Capture the cell that displays the provided text and extract its (X, Y) central coordinate. 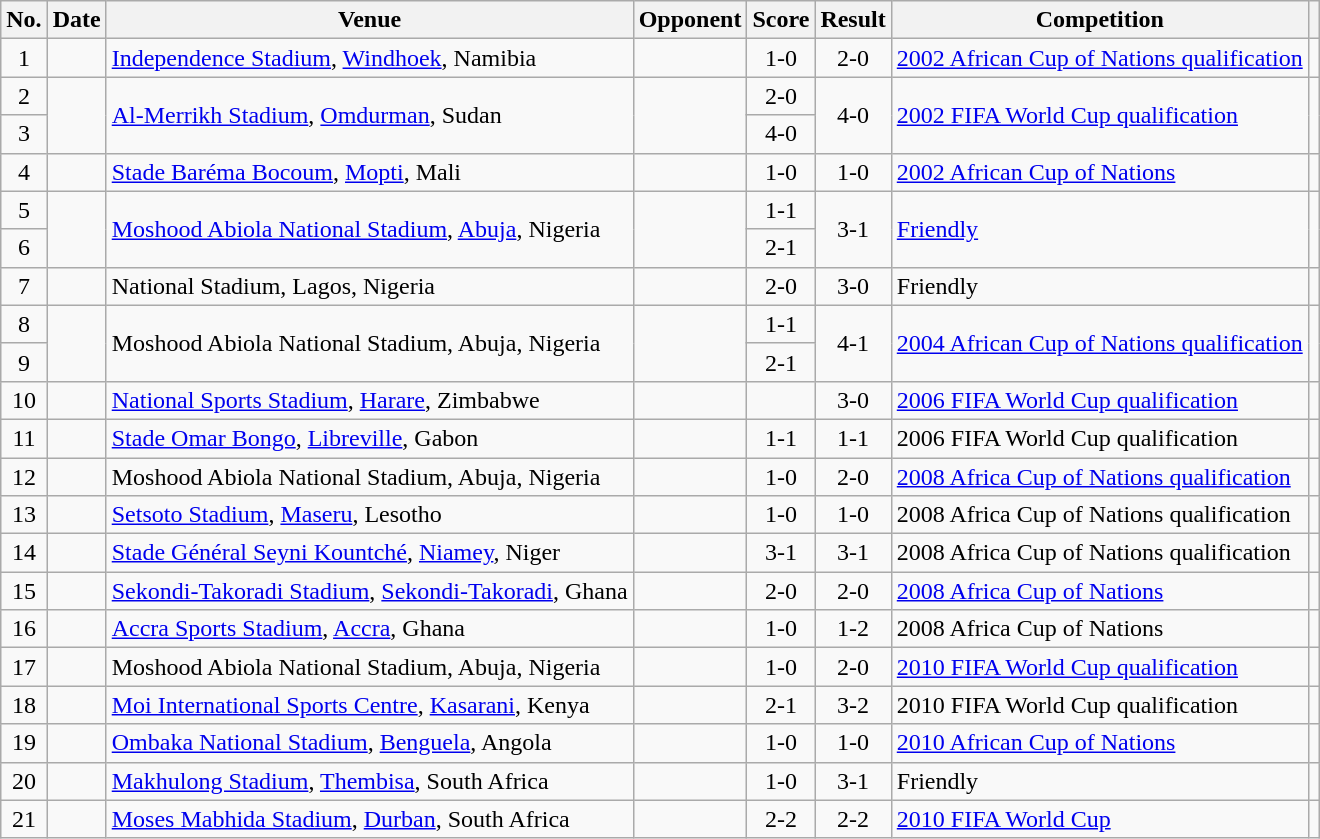
3 (24, 134)
6 (24, 248)
7 (24, 286)
16 (24, 629)
Sekondi-Takoradi Stadium, Sekondi-Takoradi, Ghana (370, 591)
11 (24, 438)
Ombaka National Stadium, Benguela, Angola (370, 743)
9 (24, 362)
2002 FIFA World Cup qualification (1100, 115)
4-1 (853, 343)
1 (24, 58)
Moses Mabhida Stadium, Durban, South Africa (370, 819)
2002 African Cup of Nations qualification (1100, 58)
2010 FIFA World Cup (1100, 819)
Stade Général Seyni Kountché, Niamey, Niger (370, 553)
Score (781, 20)
8 (24, 324)
17 (24, 667)
12 (24, 477)
Independence Stadium, Windhoek, Namibia (370, 58)
Date (76, 20)
15 (24, 591)
1-2 (853, 629)
14 (24, 553)
Al-Merrikh Stadium, Omdurman, Sudan (370, 115)
20 (24, 781)
2002 African Cup of Nations (1100, 172)
National Sports Stadium, Harare, Zimbabwe (370, 400)
Stade Omar Bongo, Libreville, Gabon (370, 438)
Makhulong Stadium, Thembisa, South Africa (370, 781)
Setsoto Stadium, Maseru, Lesotho (370, 515)
Accra Sports Stadium, Accra, Ghana (370, 629)
13 (24, 515)
Venue (370, 20)
National Stadium, Lagos, Nigeria (370, 286)
3-2 (853, 705)
21 (24, 819)
Result (853, 20)
19 (24, 743)
Stade Baréma Bocoum, Mopti, Mali (370, 172)
2010 African Cup of Nations (1100, 743)
2004 African Cup of Nations qualification (1100, 343)
18 (24, 705)
10 (24, 400)
Opponent (690, 20)
2 (24, 96)
Competition (1100, 20)
4 (24, 172)
Moi International Sports Centre, Kasarani, Kenya (370, 705)
5 (24, 210)
No. (24, 20)
